Extract the (X, Y) coordinate from the center of the cell holding the provided text.  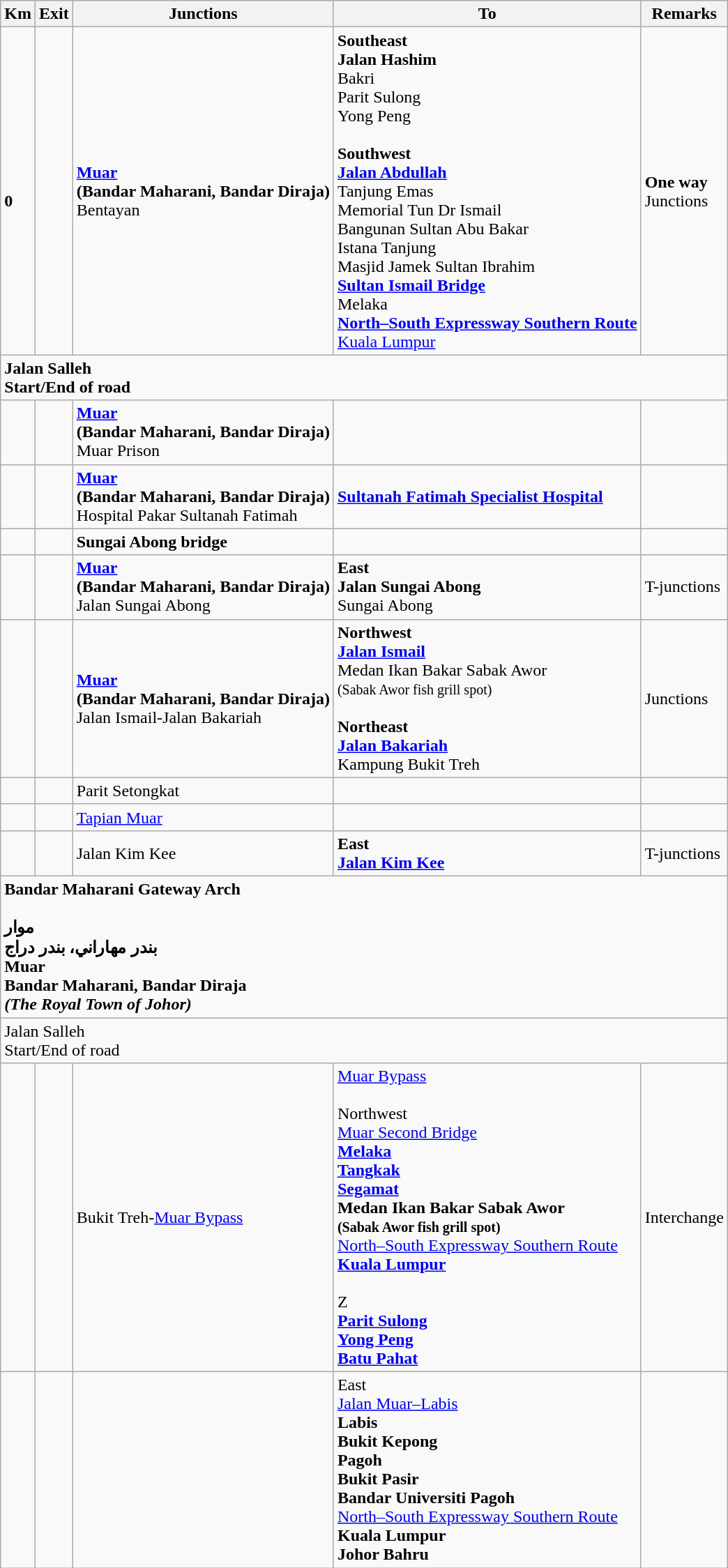
Tapian Muar (203, 817)
Remarks (684, 14)
Jalan Kim Kee (203, 853)
Muar(Bandar Maharani, Bandar Diraja)Bentayan (203, 191)
Bandar Maharani Gateway Archموار بندر مهاراني، بندر دراجMuarBandar Maharani, Bandar Diraja(The Royal Town of Johor) (364, 947)
East Jalan Kim Kee (487, 853)
EastJalan Sungai AbongSungai Abong (487, 587)
Muar(Bandar Maharani, Bandar Diraja)Jalan Sungai Abong (203, 587)
0 (18, 191)
Northwest Jalan IsmailMedan Ikan Bakar Sabak Awor (Sabak Awor fish grill spot)Northeast Jalan BakariahKampung Bukit Treh (487, 699)
Sungai Abong bridge (203, 542)
East Jalan Muar–LabisLabisBukit KepongPagohBukit PasirBandar Universiti Pagoh North–South Expressway Southern RouteKuala LumpurJohor Bahru (487, 1470)
Bukit Treh-Muar Bypass (203, 1217)
Muar(Bandar Maharani, Bandar Diraja)Jalan Ismail-Jalan Bakariah (203, 699)
To (487, 14)
Muar(Bandar Maharani, Bandar Diraja)Muar Prison (203, 432)
Km (18, 14)
Muar(Bandar Maharani, Bandar Diraja)Hospital Pakar Sultanah Fatimah (203, 496)
Parit Setongkat (203, 791)
Exit (54, 14)
One wayJunctions (684, 191)
Sultanah Fatimah Specialist Hospital (487, 496)
Interchange (684, 1217)
